Detect which cell encompasses the target text, then output its (X, Y) center coordinate. 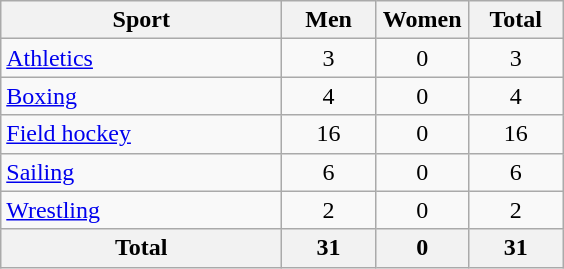
Boxing (142, 96)
Field hockey (142, 134)
Sailing (142, 172)
Women (422, 20)
Wrestling (142, 210)
Athletics (142, 58)
Sport (142, 20)
Men (329, 20)
